Search for the cell housing the specified text and yield its [X, Y] center coordinate. 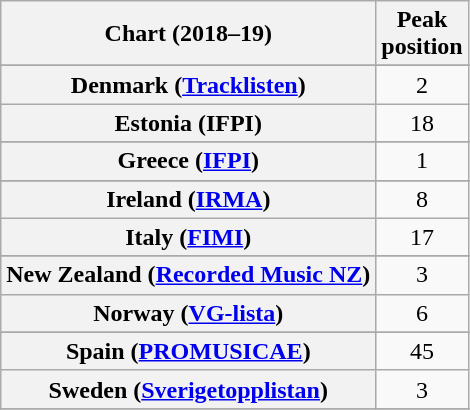
8 [422, 199]
Italy (FIMI) [188, 237]
Denmark (Tracklisten) [188, 85]
Norway (VG-lista) [188, 313]
Sweden (Sverigetopplistan) [188, 389]
Peak position [422, 34]
Estonia (IFPI) [188, 123]
18 [422, 123]
Chart (2018–19) [188, 34]
45 [422, 351]
2 [422, 85]
Greece (IFPI) [188, 161]
New Zealand (Recorded Music NZ) [188, 275]
1 [422, 161]
17 [422, 237]
Ireland (IRMA) [188, 199]
Spain (PROMUSICAE) [188, 351]
6 [422, 313]
